Determine the (x, y) coordinate at the center of the cell enclosing the given text.  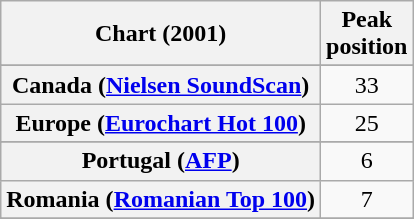
25 (367, 123)
Portugal (AFP) (161, 161)
6 (367, 161)
Europe (Eurochart Hot 100) (161, 123)
Peakposition (367, 34)
33 (367, 85)
7 (367, 199)
Canada (Nielsen SoundScan) (161, 85)
Chart (2001) (161, 34)
Romania (Romanian Top 100) (161, 199)
